Provide the (X, Y) coordinate of the cell's center where the given text is located.  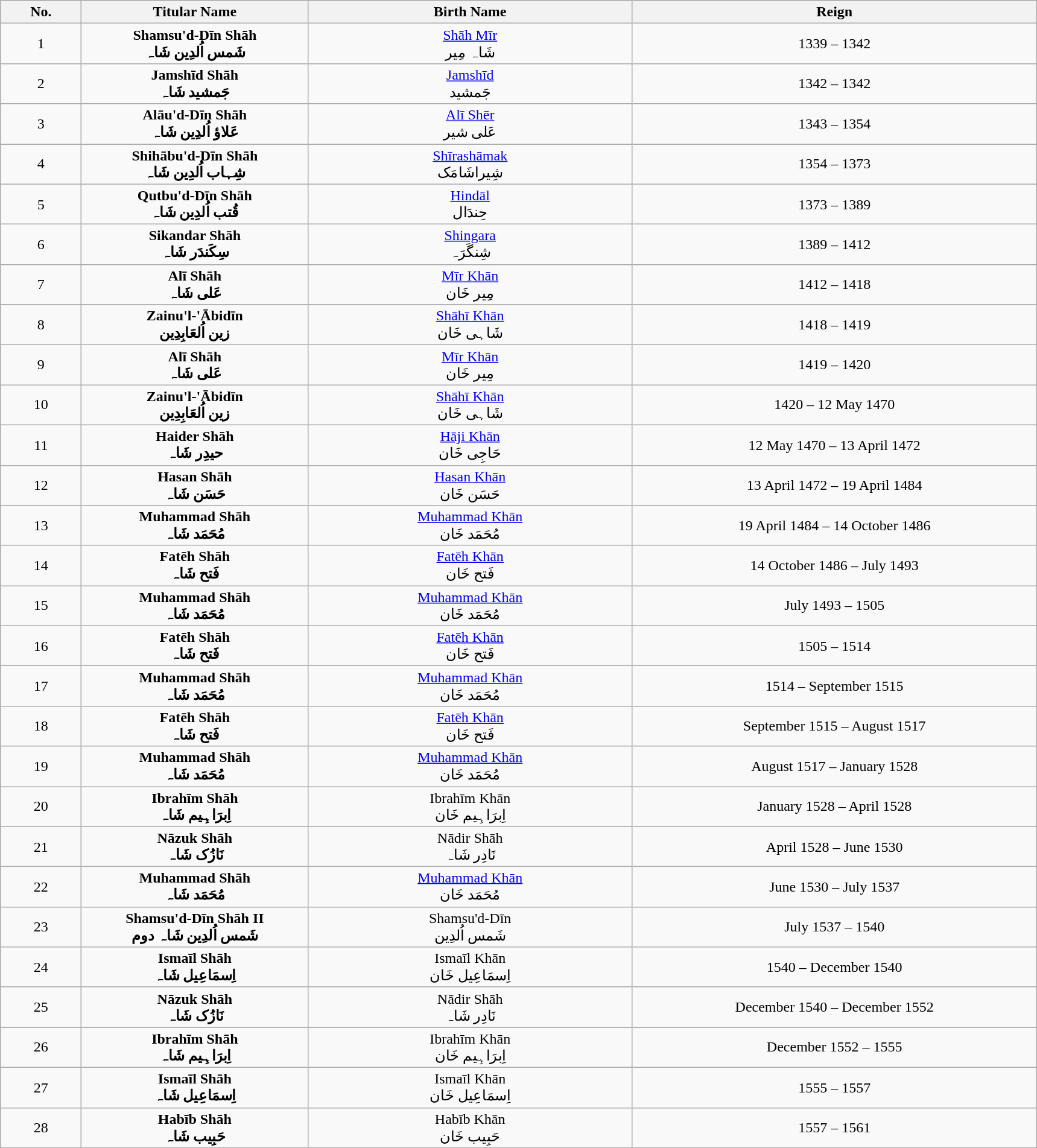
24 (41, 968)
Birth Name (471, 12)
1420 – 12 May 1470 (835, 405)
1540 – December 1540 (835, 968)
7 (41, 285)
1418 – 1419 (835, 325)
26 (41, 1047)
13 (41, 526)
14 October 1486 – July 1493 (835, 566)
Hasan Shāhحَسَن شَاہ (195, 485)
December 1552 – 1555 (835, 1047)
1412 – 1418 (835, 285)
1 (41, 43)
August 1517 – January 1528 (835, 766)
19 (41, 766)
1389 – 1412 (835, 245)
12 (41, 485)
1339 – 1342 (835, 43)
1419 – 1420 (835, 364)
Qutbu'd-Dīn Shāhقُتب اُلدِین شَاہ (195, 204)
1557 – 1561 (835, 1128)
1514 – September 1515 (835, 687)
17 (41, 687)
1373 – 1389 (835, 204)
Jamshīdجَمشید (471, 83)
1343 – 1354 (835, 124)
July 1537 – 1540 (835, 927)
28 (41, 1128)
Shingaraشِنگَرَہ (471, 245)
22 (41, 887)
Shīrashāmakشِیراشَامَک (471, 164)
September 1515 – August 1517 (835, 726)
Titular Name (195, 12)
19 April 1484 – 14 October 1486 (835, 526)
Haider Shāhحیدِر شَاہ (195, 445)
5 (41, 204)
18 (41, 726)
Shamsu'd-Dīn Shāhشَمس اُلدِین شَاہ (195, 43)
21 (41, 847)
Habīb Shāhحَبِیب شَاہ (195, 1128)
25 (41, 1007)
9 (41, 364)
27 (41, 1087)
11 (41, 445)
3 (41, 124)
Shihābu'd-Dīn Shāhشِہاب اُلدِین شَاہ (195, 164)
December 1540 – December 1552 (835, 1007)
15 (41, 606)
4 (41, 164)
Hasan Khānحَسَن خَان (471, 485)
1342 – 1342 (835, 83)
Hindālحِندَال (471, 204)
2 (41, 83)
1505 – 1514 (835, 645)
Shamsu'd-Dīnشَمس اُلدِین (471, 927)
Shamsu'd-Dīn Shāh IIشَمس اُلدِین شَاہ دوم (195, 927)
10 (41, 405)
12 May 1470 – 13 April 1472 (835, 445)
April 1528 – June 1530 (835, 847)
1354 – 1373 (835, 164)
Habīb Khānحَبِیب خَان (471, 1128)
Hāji Khānحَاجِی خَان (471, 445)
Jamshīd Shāhجَمشید شَاہ (195, 83)
June 1530 – July 1537 (835, 887)
6 (41, 245)
Alī Shērعَلی شیر (471, 124)
Sikandar Shāhسِکَندَر شَاہ (195, 245)
Reign (835, 12)
20 (41, 807)
Alāu'd-Dīn Shāhعَلاؤ اُلدِین شَاہ (195, 124)
14 (41, 566)
13 April 1472 – 19 April 1484 (835, 485)
16 (41, 645)
No. (41, 12)
January 1528 – April 1528 (835, 807)
1555 – 1557 (835, 1087)
23 (41, 927)
July 1493 – 1505 (835, 606)
8 (41, 325)
Shāh Mīrشَاہ مِیر (471, 43)
